For the text-containing cell, return its midpoint in [X, Y] coordinate format. 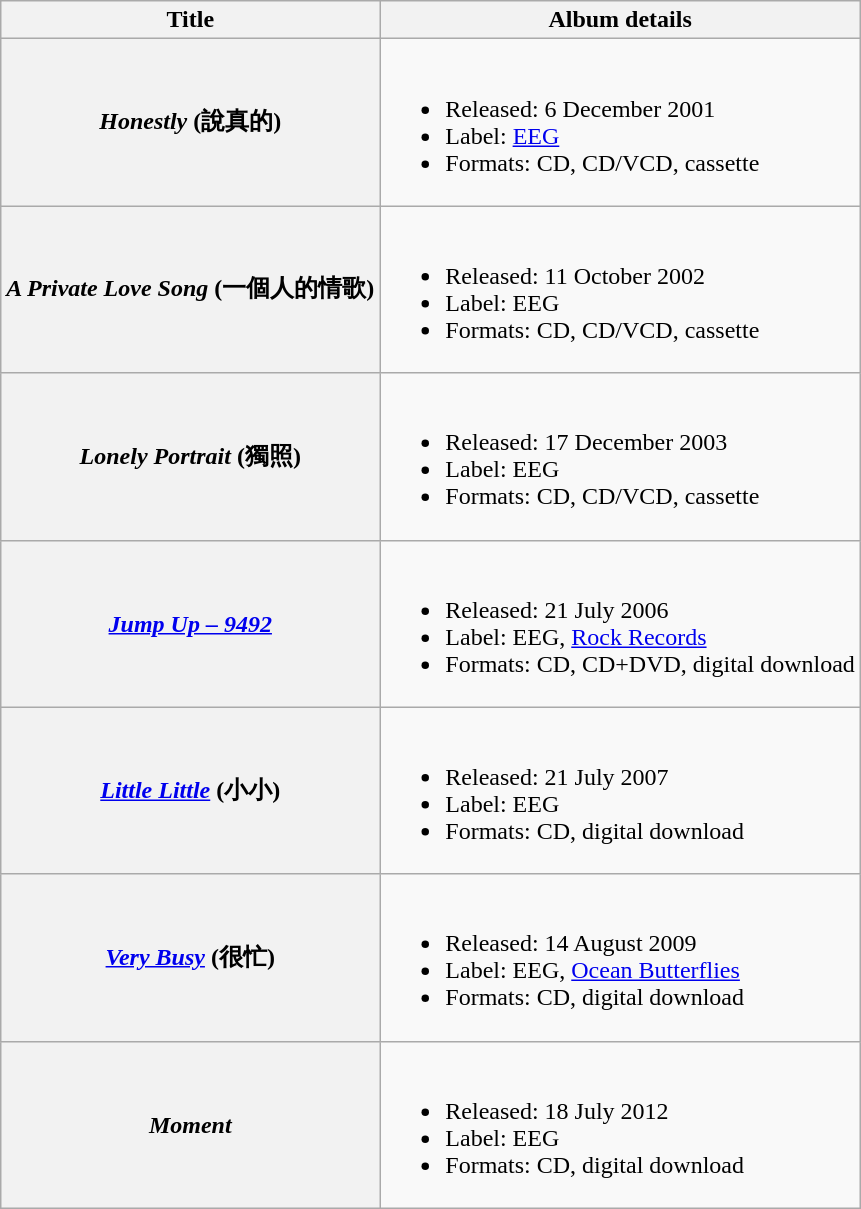
Very Busy (很忙) [190, 958]
Released: 14 August 2009Label: EEG, Ocean ButterfliesFormats: CD, digital download [620, 958]
Little Little (小小) [190, 790]
Jump Up – 9492 [190, 624]
Released: 21 July 2006Label: EEG, Rock RecordsFormats: CD, CD+DVD, digital download [620, 624]
Released: 18 July 2012Label: EEGFormats: CD, digital download [620, 1124]
Title [190, 20]
Honestly (說真的) [190, 122]
Released: 21 July 2007Label: EEGFormats: CD, digital download [620, 790]
A Private Love Song (一個人的情歌) [190, 290]
Album details [620, 20]
Released: 11 October 2002Label: EEGFormats: CD, CD/VCD, cassette [620, 290]
Lonely Portrait (獨照) [190, 456]
Released: 17 December 2003Label: EEGFormats: CD, CD/VCD, cassette [620, 456]
Moment [190, 1124]
Released: 6 December 2001Label: EEGFormats: CD, CD/VCD, cassette [620, 122]
